Scan for the cell matching the given text and deliver its [x, y] coordinate at center. 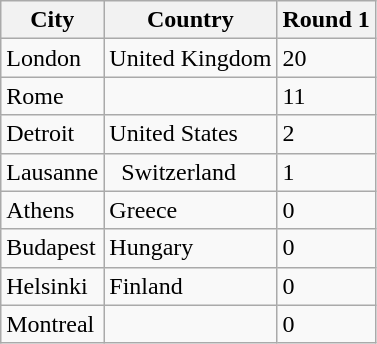
1 [326, 172]
Montreal [52, 324]
11 [326, 96]
Budapest [52, 248]
20 [326, 58]
Greece [190, 210]
Lausanne [52, 172]
London [52, 58]
Hungary [190, 248]
2 [326, 134]
United States [190, 134]
Rome [52, 96]
Detroit [52, 134]
Finland [190, 286]
Switzerland [190, 172]
Athens [52, 210]
City [52, 20]
Round 1 [326, 20]
Country [190, 20]
United Kingdom [190, 58]
Helsinki [52, 286]
